Find where the given text appears and provide that cell's center as (X, Y) coordinate. 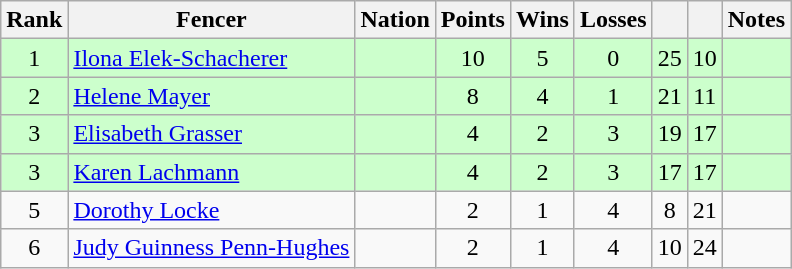
Wins (542, 20)
Dorothy Locke (212, 210)
Fencer (212, 20)
6 (34, 248)
Nation (395, 20)
Ilona Elek-Schacherer (212, 58)
0 (613, 58)
Rank (34, 20)
Judy Guinness Penn-Hughes (212, 248)
11 (704, 96)
Points (472, 20)
25 (670, 58)
Notes (756, 20)
Helene Mayer (212, 96)
24 (704, 248)
Karen Lachmann (212, 172)
Elisabeth Grasser (212, 134)
19 (670, 134)
Losses (613, 20)
